For the text-containing cell, return its midpoint in (X, Y) coordinate format. 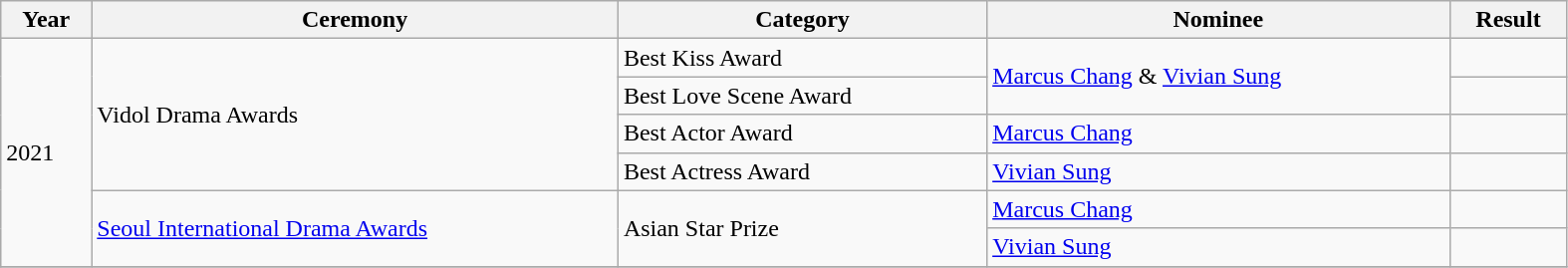
2021 (46, 152)
Nominee (1218, 20)
Best Love Scene Award (802, 96)
Best Actor Award (802, 134)
Asian Star Prize (802, 228)
Best Kiss Award (802, 58)
Marcus Chang & Vivian Sung (1218, 77)
Vidol Drama Awards (355, 115)
Best Actress Award (802, 171)
Category (802, 20)
Result (1508, 20)
Ceremony (355, 20)
Seoul International Drama Awards (355, 228)
Year (46, 20)
